Find where the given text appears and provide that cell's center as (X, Y) coordinate. 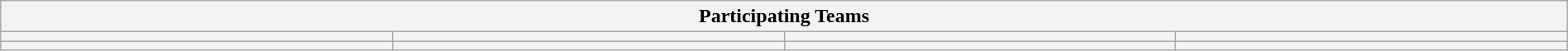
Participating Teams (784, 16)
